Locate the cell with the specified text and output its [X, Y] center coordinate. 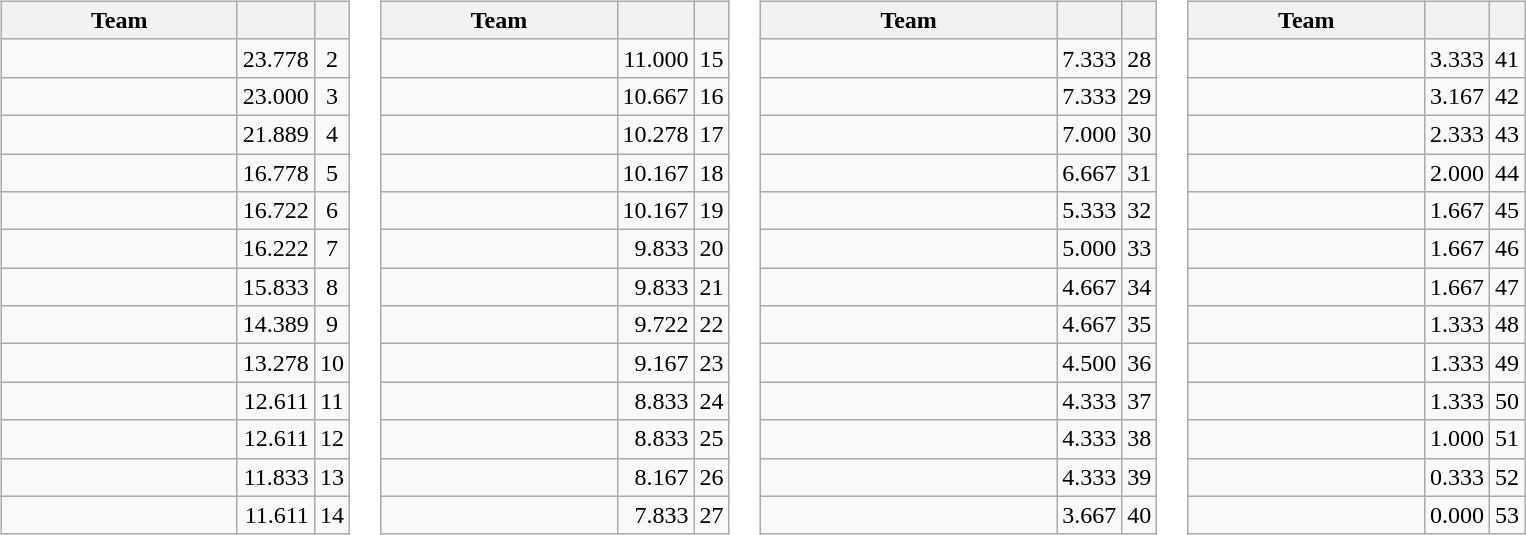
48 [1506, 325]
7 [332, 249]
22 [712, 325]
45 [1506, 211]
10.667 [656, 96]
23.000 [276, 96]
16.778 [276, 173]
27 [712, 515]
29 [1140, 96]
20 [712, 249]
43 [1506, 134]
21.889 [276, 134]
8.167 [656, 477]
9.167 [656, 363]
9.722 [656, 325]
5.000 [1090, 249]
7.833 [656, 515]
52 [1506, 477]
0.000 [1456, 515]
35 [1140, 325]
25 [712, 439]
11 [332, 401]
3.667 [1090, 515]
19 [712, 211]
16.222 [276, 249]
4.500 [1090, 363]
16.722 [276, 211]
13 [332, 477]
30 [1140, 134]
11.833 [276, 477]
5.333 [1090, 211]
44 [1506, 173]
3.167 [1456, 96]
8 [332, 287]
32 [1140, 211]
11.000 [656, 58]
28 [1140, 58]
10 [332, 363]
14 [332, 515]
12 [332, 439]
0.333 [1456, 477]
3.333 [1456, 58]
39 [1140, 477]
2.000 [1456, 173]
17 [712, 134]
51 [1506, 439]
37 [1140, 401]
53 [1506, 515]
31 [1140, 173]
36 [1140, 363]
9 [332, 325]
24 [712, 401]
40 [1140, 515]
3 [332, 96]
21 [712, 287]
50 [1506, 401]
14.389 [276, 325]
38 [1140, 439]
46 [1506, 249]
34 [1140, 287]
41 [1506, 58]
18 [712, 173]
6.667 [1090, 173]
7.000 [1090, 134]
49 [1506, 363]
6 [332, 211]
2.333 [1456, 134]
11.611 [276, 515]
16 [712, 96]
42 [1506, 96]
5 [332, 173]
1.000 [1456, 439]
2 [332, 58]
33 [1140, 249]
23.778 [276, 58]
23 [712, 363]
13.278 [276, 363]
26 [712, 477]
15 [712, 58]
47 [1506, 287]
10.278 [656, 134]
15.833 [276, 287]
4 [332, 134]
